Locate the cell with the specified text and output its [X, Y] center coordinate. 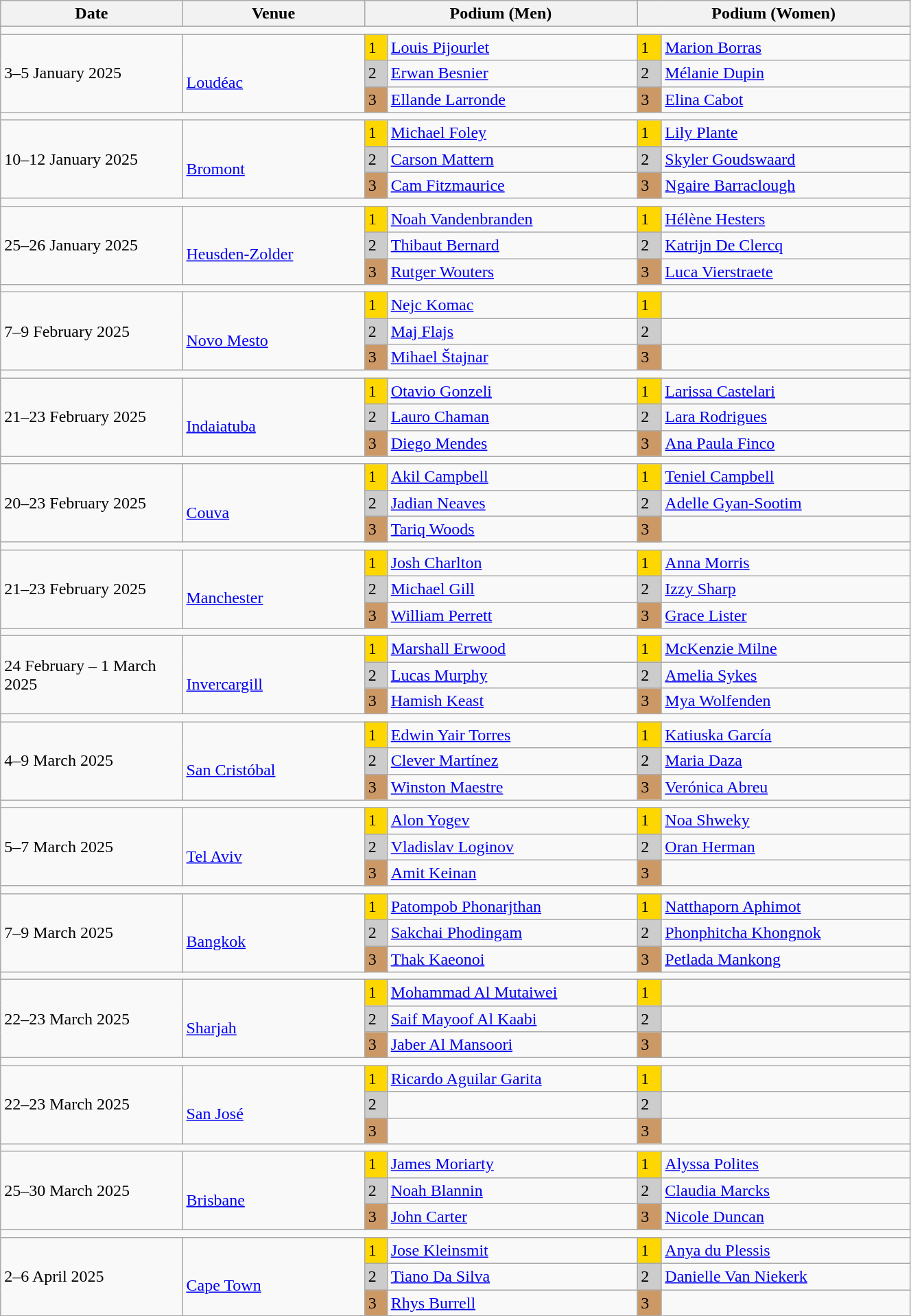
William Perrett [512, 615]
Cam Fitzmaurice [512, 185]
2–6 April 2025 [92, 1276]
Tiano Da Silva [512, 1276]
Bangkok [273, 932]
Patompob Phonarjthan [512, 906]
James Moriarty [512, 1164]
Lucas Murphy [512, 675]
Louis Pijourlet [512, 47]
Brisbane [273, 1190]
Heusden-Zolder [273, 245]
Mélanie Dupin [786, 73]
Winston Maestre [512, 787]
Bromont [273, 159]
Maj Flajs [512, 331]
Mihael Štajnar [512, 357]
Natthaporn Aphimot [786, 906]
Verónica Abreu [786, 787]
Noah Vandenbranden [512, 219]
Phonphitcha Khongnok [786, 932]
San Cristóbal [273, 761]
Elina Cabot [786, 99]
Date [92, 14]
Hamish Keast [512, 701]
Erwan Besnier [512, 73]
Diego Mendes [512, 443]
Sharjah [273, 1019]
Luca Vierstraete [786, 271]
Katrijn De Clercq [786, 245]
7–9 February 2025 [92, 331]
Maria Daza [786, 761]
Ellande Larronde [512, 99]
Podium (Women) [774, 14]
San José [273, 1105]
Teniel Campbell [786, 477]
Akil Campbell [512, 477]
Claudia Marcks [786, 1190]
Ana Paula Finco [786, 443]
3–5 January 2025 [92, 73]
Saif Mayoof Al Kaabi [512, 1019]
20–23 February 2025 [92, 503]
Tariq Woods [512, 529]
Nejc Komac [512, 305]
Thak Kaeonoi [512, 959]
Josh Charlton [512, 563]
Petlada Mankong [786, 959]
Adelle Gyan-Sootim [786, 503]
Ricardo Aguilar Garita [512, 1079]
Danielle Van Niekerk [786, 1276]
Edwin Yair Torres [512, 735]
Grace Lister [786, 615]
Ngaire Barraclough [786, 185]
Skyler Goudswaard [786, 159]
Marion Borras [786, 47]
Carson Mattern [512, 159]
Couva [273, 503]
4–9 March 2025 [92, 761]
10–12 January 2025 [92, 159]
Hélène Hesters [786, 219]
24 February – 1 March 2025 [92, 675]
Rutger Wouters [512, 271]
Oran Herman [786, 847]
Mya Wolfenden [786, 701]
Podium (Men) [501, 14]
Jadian Neaves [512, 503]
Indaiatuba [273, 417]
Rhys Burrell [512, 1303]
Cape Town [273, 1276]
Anya du Plessis [786, 1250]
Noa Shweky [786, 821]
Nicole Duncan [786, 1217]
Jose Kleinsmit [512, 1250]
Loudéac [273, 73]
McKenzie Milne [786, 649]
Michael Foley [512, 133]
25–30 March 2025 [92, 1190]
Jaber Al Mansoori [512, 1045]
Tel Aviv [273, 847]
Marshall Erwood [512, 649]
Alyssa Polites [786, 1164]
Alon Yogev [512, 821]
Thibaut Bernard [512, 245]
25–26 January 2025 [92, 245]
Larissa Castelari [786, 391]
Katiuska García [786, 735]
Otavio Gonzeli [512, 391]
Amelia Sykes [786, 675]
Invercargill [273, 675]
Noah Blannin [512, 1190]
Lily Plante [786, 133]
Clever Martínez [512, 761]
Novo Mesto [273, 331]
5–7 March 2025 [92, 847]
Mohammad Al Mutaiwei [512, 993]
John Carter [512, 1217]
Venue [273, 14]
7–9 March 2025 [92, 932]
Amit Keinan [512, 873]
Vladislav Loginov [512, 847]
Sakchai Phodingam [512, 932]
Izzy Sharp [786, 589]
Manchester [273, 589]
Anna Morris [786, 563]
Lara Rodrigues [786, 417]
Michael Gill [512, 589]
Lauro Chaman [512, 417]
